Locate the cell with the specified text and output its [X, Y] center coordinate. 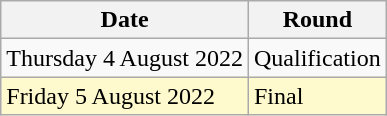
Thursday 4 August 2022 [125, 58]
Qualification [317, 58]
Round [317, 20]
Final [317, 96]
Friday 5 August 2022 [125, 96]
Date [125, 20]
